Determine the [X, Y] coordinate at the center of the cell enclosing the given text.  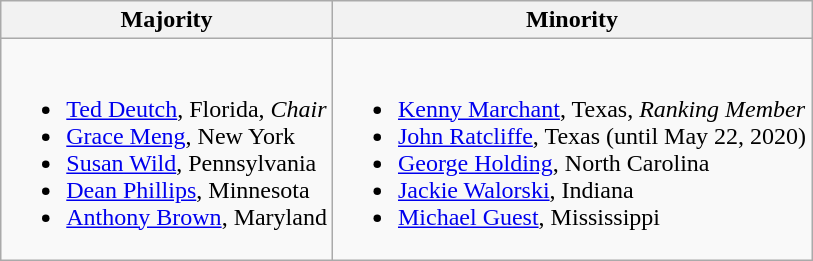
Ted Deutch, Florida, ChairGrace Meng, New YorkSusan Wild, PennsylvaniaDean Phillips, MinnesotaAnthony Brown, Maryland [167, 150]
Minority [572, 20]
Majority [167, 20]
